Pinpoint the cell where the given text exists, returning its [X, Y] midpoint coordinate. 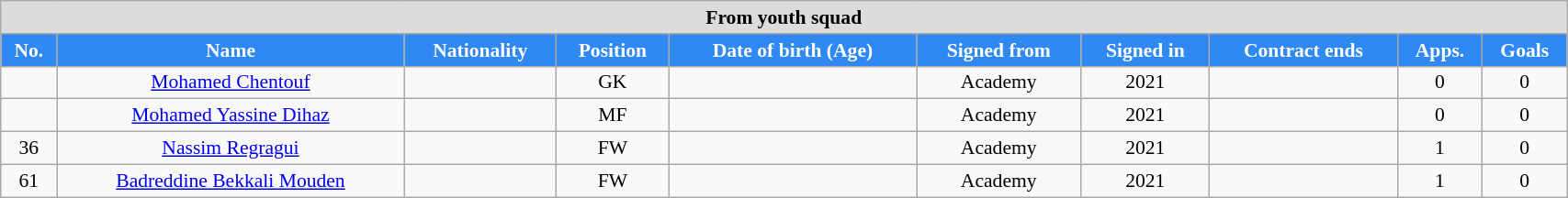
61 [29, 181]
36 [29, 148]
Apps. [1440, 50]
MF [612, 115]
Signed from [999, 50]
GK [612, 82]
Signed in [1145, 50]
Nassim Regragui [231, 148]
Position [612, 50]
Nationality [479, 50]
No. [29, 50]
Badreddine Bekkali Mouden [231, 181]
Contract ends [1303, 50]
Date of birth (Age) [792, 50]
Name [231, 50]
From youth squad [784, 17]
Mohamed Yassine Dihaz [231, 115]
Mohamed Chentouf [231, 82]
Goals [1525, 50]
